Find where the given text appears and provide that cell's center as (x, y) coordinate. 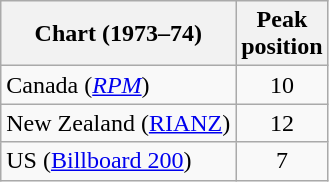
Canada (RPM) (118, 85)
7 (282, 161)
US (Billboard 200) (118, 161)
Peakposition (282, 34)
Chart (1973–74) (118, 34)
10 (282, 85)
New Zealand (RIANZ) (118, 123)
12 (282, 123)
